Find where the given text appears and provide that cell's center as (x, y) coordinate. 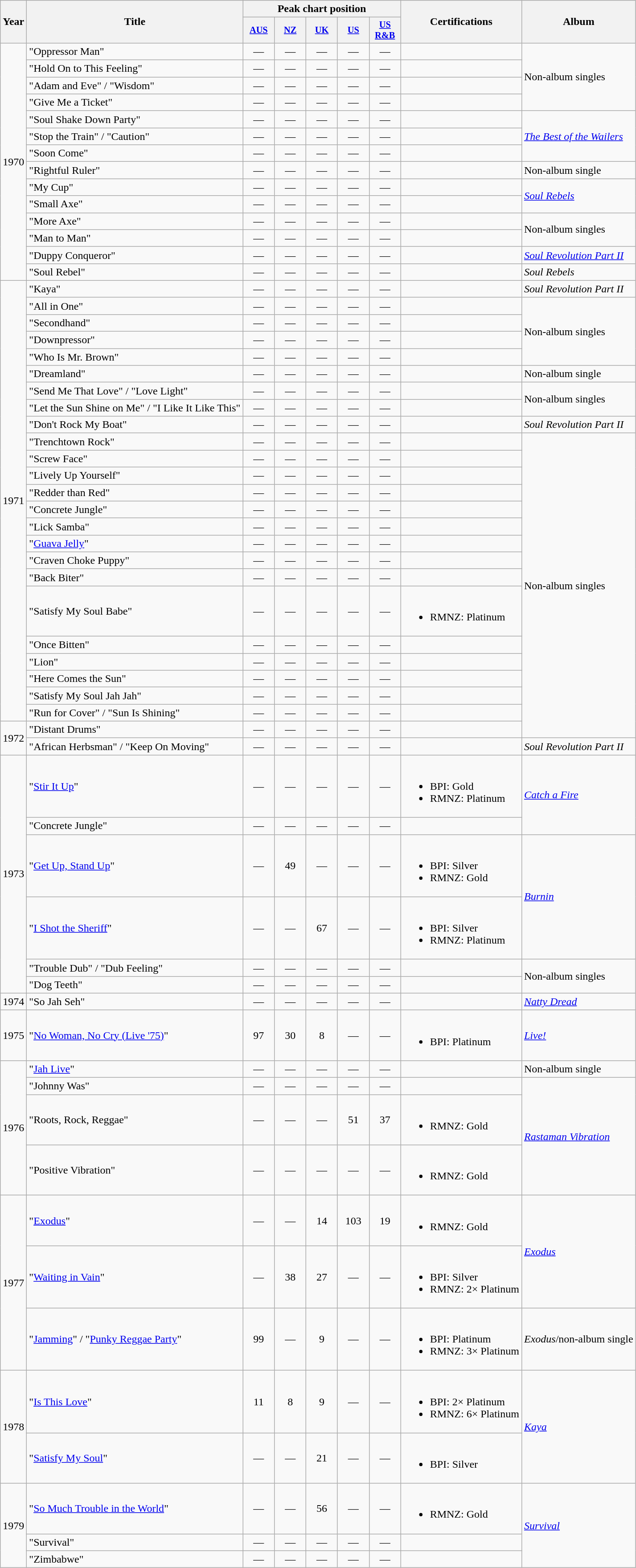
"Lively Up Yourself" (135, 476)
"So Much Trouble in the World" (135, 1508)
"Stop the Train" / "Caution" (135, 136)
37 (385, 1120)
Exodus/non-album single (579, 1339)
BPI: Platinum (461, 1035)
"I Shot the Sheriff" (135, 928)
97 (259, 1035)
BPI: GoldRMNZ: Platinum (461, 786)
"No Woman, No Cry (Live '75)" (135, 1035)
"Waiting in Vain" (135, 1277)
1979 (13, 1525)
BPI: SilverRMNZ: Gold (461, 866)
"Oppressor Man" (135, 51)
1974 (13, 1002)
Title (135, 22)
"More Axe" (135, 221)
Burnin (579, 897)
"So Jah Seh" (135, 1002)
"Get Up, Stand Up" (135, 866)
49 (291, 866)
"Stir It Up" (135, 786)
"Dog Teeth" (135, 985)
"Hold On to This Feeling" (135, 69)
1976 (13, 1128)
"Back Biter" (135, 577)
1971 (13, 501)
1978 (13, 1427)
Exodus (579, 1252)
"Downpressor" (135, 340)
"Secondhand" (135, 323)
"Man to Man" (135, 238)
1975 (13, 1035)
"Duppy Conqueror" (135, 255)
38 (291, 1277)
"Kaya" (135, 289)
"Don't Rock My Boat" (135, 425)
"Give Me a Ticket" (135, 103)
1977 (13, 1283)
1970 (13, 161)
"Is This Love" (135, 1402)
Year (13, 22)
Live! (579, 1035)
"Roots, Rock, Reggae" (135, 1120)
AUS (259, 30)
"Lion" (135, 662)
67 (322, 928)
"Adam and Eve" / "Wisdom" (135, 86)
"Soul Rebel" (135, 272)
BPI: SilverRMNZ: Platinum (461, 928)
"Distant Drums" (135, 730)
Album (579, 22)
BPI: Silver (461, 1458)
"Jamming" / "Punky Reggae Party" (135, 1339)
27 (322, 1277)
"Let the Sun Shine on Me" / "I Like It Like This" (135, 408)
"Who Is Mr. Brown" (135, 357)
"Survival" (135, 1542)
"Satisfy My Soul" (135, 1458)
"Trouble Dub" / "Dub Feeling" (135, 968)
Certifications (461, 22)
"Small Axe" (135, 204)
"Satisfy My Soul Babe" (135, 611)
UK (322, 30)
51 (353, 1120)
Survival (579, 1525)
"Send Me That Love" / "Love Light" (135, 391)
"Redder than Red" (135, 493)
11 (259, 1402)
"Lick Samba" (135, 526)
56 (322, 1508)
"All in One" (135, 306)
"Soul Shake Down Party" (135, 119)
"Positive Vibration" (135, 1170)
Peak chart position (322, 9)
"Guava Jelly" (135, 543)
"Jah Live" (135, 1069)
19 (385, 1220)
"Run for Cover" / "Sun Is Shining" (135, 713)
BPI: PlatinumRMNZ: 3× Platinum (461, 1339)
"Here Comes the Sun" (135, 679)
30 (291, 1035)
1972 (13, 738)
NZ (291, 30)
Rastaman Vibration (579, 1137)
USR&B (385, 30)
14 (322, 1220)
US (353, 30)
"Johnny Was" (135, 1086)
"African Herbsman" / "Keep On Moving" (135, 747)
1973 (13, 874)
"Dreamland" (135, 374)
21 (322, 1458)
The Best of the Wailers (579, 136)
Natty Dread (579, 1002)
"My Cup" (135, 187)
"Craven Choke Puppy" (135, 560)
"Screw Face" (135, 459)
99 (259, 1339)
103 (353, 1220)
"Rightful Ruler" (135, 170)
BPI: SilverRMNZ: 2× Platinum (461, 1277)
"Zimbabwe" (135, 1559)
RMNZ: Platinum (461, 611)
"Exodus" (135, 1220)
"Soon Come" (135, 153)
"Satisfy My Soul Jah Jah" (135, 696)
"Once Bitten" (135, 645)
Catch a Fire (579, 795)
Kaya (579, 1427)
BPI: 2× PlatinumRMNZ: 6× Platinum (461, 1402)
"Trenchtown Rock" (135, 442)
